Return [x, y] of the center of cell containing provided text 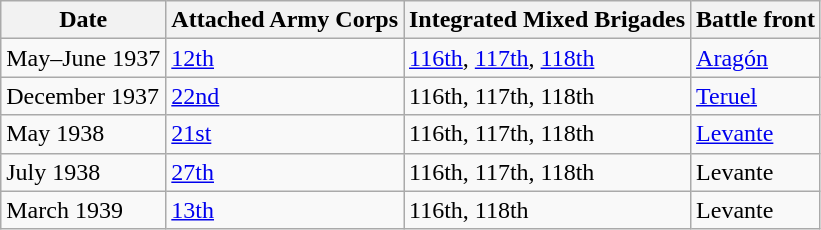
22nd [285, 96]
March 1939 [84, 210]
Date [84, 20]
21st [285, 134]
December 1937 [84, 96]
May 1938 [84, 134]
July 1938 [84, 172]
116th, 118th [548, 210]
Integrated Mixed Brigades [548, 20]
Teruel [756, 96]
13th [285, 210]
Attached Army Corps [285, 20]
May–June 1937 [84, 58]
27th [285, 172]
Battle front [756, 20]
Aragón [756, 58]
12th [285, 58]
